Determine the [X, Y] coordinate at the center of the cell enclosing the given text.  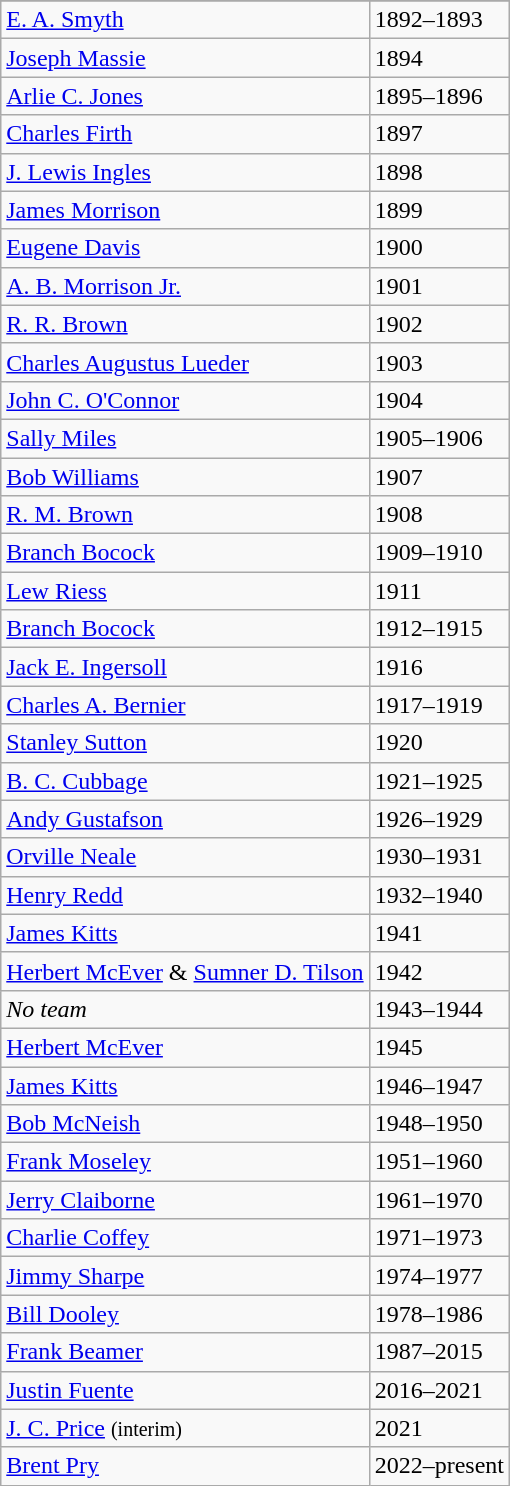
Eugene Davis [185, 248]
1895–1896 [439, 96]
Bill Dooley [185, 1314]
J. C. Price (interim) [185, 1428]
1917–1919 [439, 705]
Arlie C. Jones [185, 96]
Orville Neale [185, 857]
1932–1940 [439, 895]
1898 [439, 172]
1945 [439, 1047]
1926–1929 [439, 819]
1930–1931 [439, 857]
1987–2015 [439, 1352]
Jack E. Ingersoll [185, 667]
Bob McNeish [185, 1124]
J. Lewis Ingles [185, 172]
1902 [439, 324]
1897 [439, 134]
James Morrison [185, 210]
1971–1973 [439, 1238]
Stanley Sutton [185, 743]
1907 [439, 477]
Sally Miles [185, 438]
1911 [439, 591]
1961–1970 [439, 1200]
Henry Redd [185, 895]
1943–1944 [439, 1009]
Lew Riess [185, 591]
2022–present [439, 1466]
2016–2021 [439, 1390]
Charles Firth [185, 134]
1903 [439, 362]
Frank Moseley [185, 1162]
1916 [439, 667]
1942 [439, 971]
B. C. Cubbage [185, 781]
1892–1893 [439, 20]
Jerry Claiborne [185, 1200]
Herbert McEver [185, 1047]
1894 [439, 58]
1978–1986 [439, 1314]
Joseph Massie [185, 58]
Justin Fuente [185, 1390]
R. R. Brown [185, 324]
1941 [439, 933]
A. B. Morrison Jr. [185, 286]
2021 [439, 1428]
1904 [439, 400]
Charles A. Bernier [185, 705]
E. A. Smyth [185, 20]
Brent Pry [185, 1466]
John C. O'Connor [185, 400]
Bob Williams [185, 477]
1921–1925 [439, 781]
1948–1950 [439, 1124]
1901 [439, 286]
1920 [439, 743]
Jimmy Sharpe [185, 1276]
Frank Beamer [185, 1352]
R. M. Brown [185, 515]
Herbert McEver & Sumner D. Tilson [185, 971]
1905–1906 [439, 438]
Andy Gustafson [185, 819]
1909–1910 [439, 553]
No team [185, 1009]
1974–1977 [439, 1276]
1899 [439, 210]
1912–1915 [439, 629]
Charles Augustus Lueder [185, 362]
1951–1960 [439, 1162]
1900 [439, 248]
Charlie Coffey [185, 1238]
1946–1947 [439, 1085]
1908 [439, 515]
